Return the (x, y) coordinate for the center point of the cell that contains the specified text.  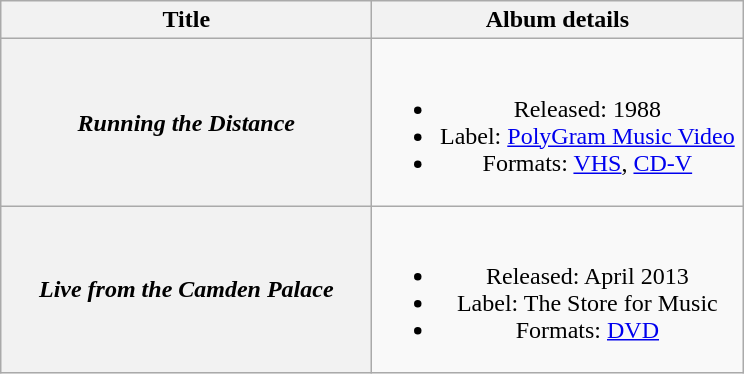
Title (186, 20)
Album details (558, 20)
Released: 1988Label: PolyGram Music VideoFormats: VHS, CD-V (558, 122)
Running the Distance (186, 122)
Released: April 2013Label: The Store for MusicFormats: DVD (558, 290)
Live from the Camden Palace (186, 290)
